Capture the cell that displays the provided text and extract its [X, Y] central coordinate. 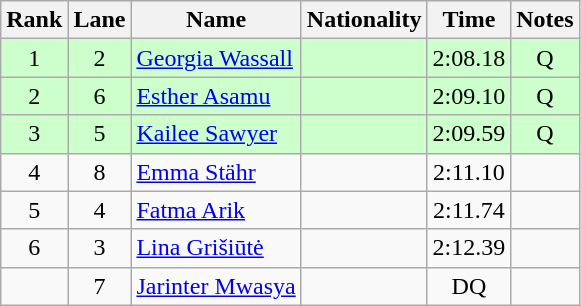
2:09.10 [469, 96]
2:09.59 [469, 134]
Emma Stähr [216, 172]
DQ [469, 286]
Esther Asamu [216, 96]
Fatma Arik [216, 210]
2:08.18 [469, 58]
Rank [34, 20]
8 [100, 172]
2:12.39 [469, 248]
2:11.10 [469, 172]
7 [100, 286]
Nationality [364, 20]
1 [34, 58]
Lina Grišiūtė [216, 248]
Georgia Wassall [216, 58]
Kailee Sawyer [216, 134]
Time [469, 20]
Jarinter Mwasya [216, 286]
Notes [545, 20]
Name [216, 20]
Lane [100, 20]
2:11.74 [469, 210]
